Extract the [x, y] coordinate from the center of the cell holding the provided text.  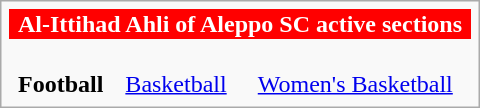
Al-Ittihad Ahli of Aleppo SC active sections [240, 24]
Football [60, 70]
Basketball [176, 70]
Women's Basketball [356, 70]
